Locate the cell with the specified text and output its (X, Y) center coordinate. 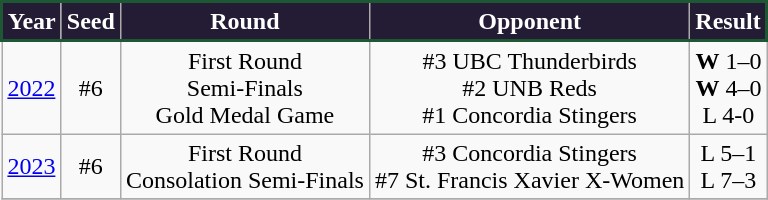
L 5–1L 7–3 (728, 166)
Result (728, 22)
#3 Concordia Stingers#7 St. Francis Xavier X-Women (529, 166)
Year (32, 22)
First RoundConsolation Semi-Finals (244, 166)
Opponent (529, 22)
Seed (90, 22)
W 1–0W 4–0L 4-0 (728, 88)
First RoundSemi-FinalsGold Medal Game (244, 88)
Round (244, 22)
2022 (32, 88)
2023 (32, 166)
#3 UBC Thunderbirds#2 UNB Reds#1 Concordia Stingers (529, 88)
